Pinpoint the cell where the given text exists, returning its [X, Y] midpoint coordinate. 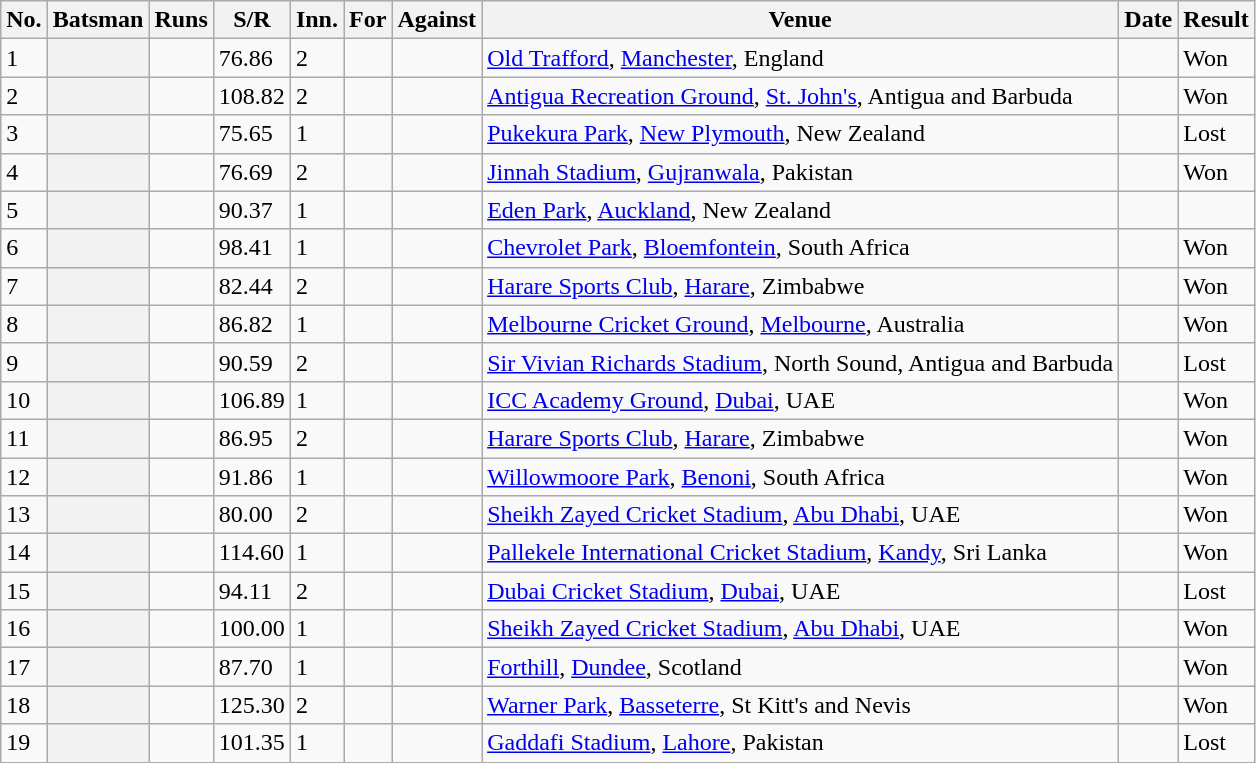
ICC Academy Ground, Dubai, UAE [800, 400]
Forthill, Dundee, Scotland [800, 667]
8 [24, 324]
Against [437, 20]
11 [24, 438]
Chevrolet Park, Bloemfontein, South Africa [800, 248]
Melbourne Cricket Ground, Melbourne, Australia [800, 324]
17 [24, 667]
Warner Park, Basseterre, St Kitt's and Nevis [800, 705]
14 [24, 553]
Runs [181, 20]
114.60 [252, 553]
Antigua Recreation Ground, St. John's, Antigua and Barbuda [800, 96]
87.70 [252, 667]
Willowmoore Park, Benoni, South Africa [800, 477]
15 [24, 591]
Result [1216, 20]
86.82 [252, 324]
82.44 [252, 286]
86.95 [252, 438]
Pukekura Park, New Plymouth, New Zealand [800, 134]
125.30 [252, 705]
Eden Park, Auckland, New Zealand [800, 210]
4 [24, 172]
101.35 [252, 743]
106.89 [252, 400]
S/R [252, 20]
3 [24, 134]
13 [24, 515]
18 [24, 705]
7 [24, 286]
Date [1148, 20]
6 [24, 248]
10 [24, 400]
90.37 [252, 210]
Venue [800, 20]
16 [24, 629]
91.86 [252, 477]
98.41 [252, 248]
For [368, 20]
Sir Vivian Richards Stadium, North Sound, Antigua and Barbuda [800, 362]
Gaddafi Stadium, Lahore, Pakistan [800, 743]
No. [24, 20]
9 [24, 362]
75.65 [252, 134]
5 [24, 210]
108.82 [252, 96]
Jinnah Stadium, Gujranwala, Pakistan [800, 172]
76.69 [252, 172]
94.11 [252, 591]
100.00 [252, 629]
Old Trafford, Manchester, England [800, 58]
19 [24, 743]
90.59 [252, 362]
Inn. [316, 20]
Dubai Cricket Stadium, Dubai, UAE [800, 591]
76.86 [252, 58]
Batsman [98, 20]
12 [24, 477]
Pallekele International Cricket Stadium, Kandy, Sri Lanka [800, 553]
80.00 [252, 515]
